Return (X, Y) of the center of cell containing provided text 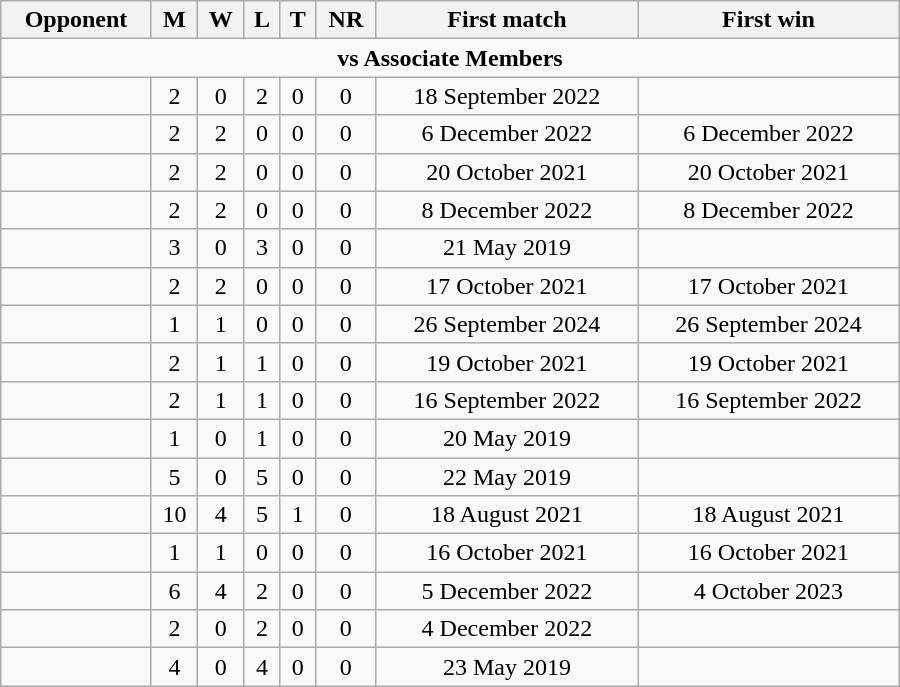
4 December 2022 (507, 629)
First win (769, 20)
W (221, 20)
21 May 2019 (507, 248)
6 (174, 591)
20 May 2019 (507, 438)
4 October 2023 (769, 591)
18 September 2022 (507, 96)
Opponent (76, 20)
5 December 2022 (507, 591)
M (174, 20)
NR (346, 20)
10 (174, 515)
22 May 2019 (507, 477)
T (298, 20)
First match (507, 20)
L (262, 20)
23 May 2019 (507, 667)
vs Associate Members (450, 58)
